Detect which cell encompasses the target text, then output its [x, y] center coordinate. 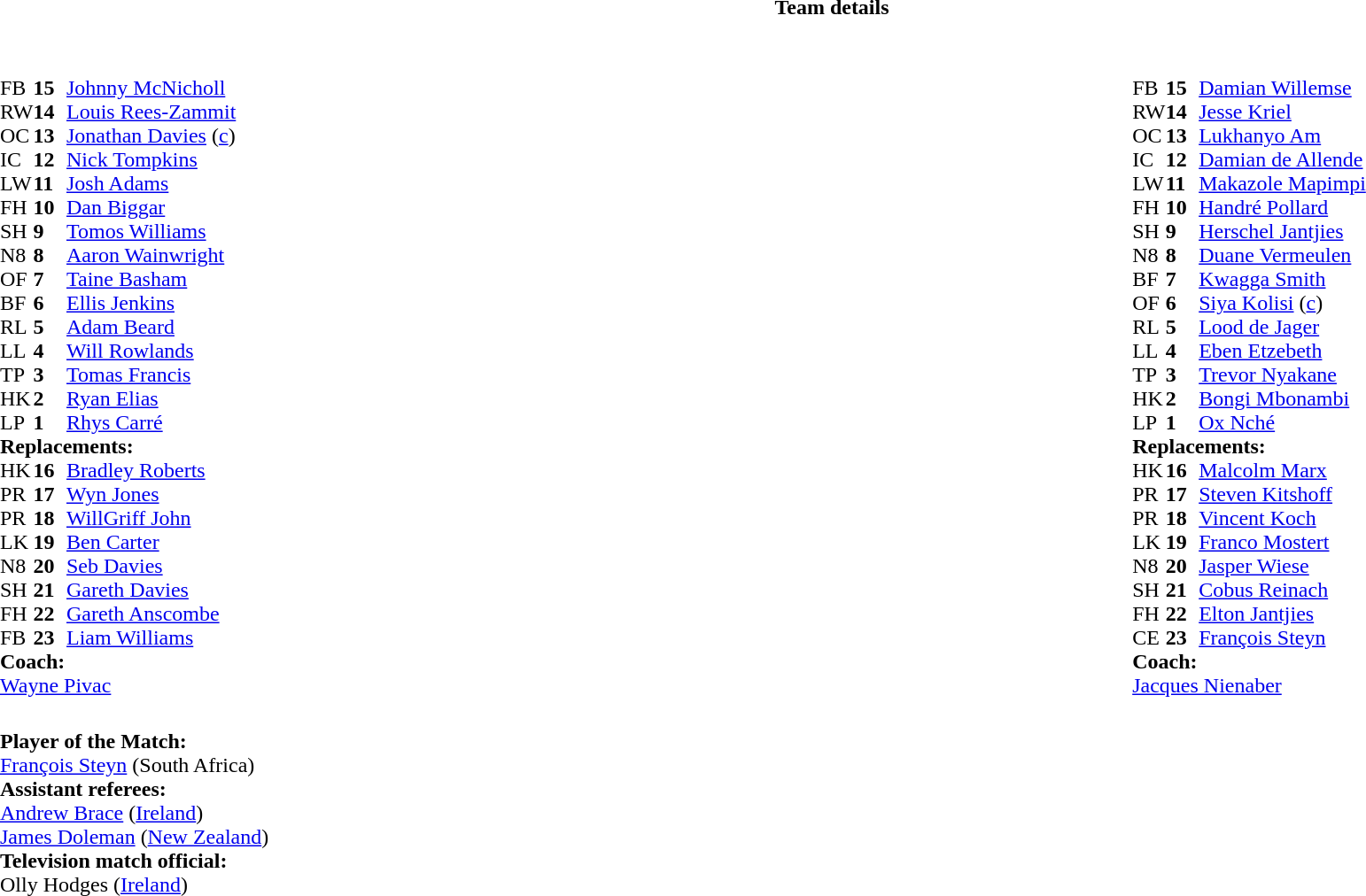
Malcolm Marx [1283, 471]
Taine Basham [151, 280]
Ellis Jenkins [151, 303]
Tomas Francis [151, 375]
Damian de Allende [1283, 159]
Bongi Mbonambi [1283, 398]
Makazole Mapimpi [1283, 184]
Johnny McNicholl [151, 89]
CE [1149, 637]
Liam Williams [151, 637]
Damian Willemse [1283, 89]
Gareth Davies [151, 590]
Rhys Carré [151, 423]
Josh Adams [151, 184]
François Steyn [1283, 637]
Vincent Koch [1283, 519]
Ryan Elias [151, 398]
Franco Mostert [1283, 542]
Ox Nché [1283, 423]
Dan Biggar [151, 207]
Eben Etzebeth [1283, 351]
Jasper Wiese [1283, 567]
Tomos Williams [151, 232]
Jacques Nienaber [1249, 685]
Lood de Jager [1283, 328]
Bradley Roberts [151, 471]
Wayne Pivac [118, 685]
Gareth Anscombe [151, 614]
Lukhanyo Am [1283, 136]
Handré Pollard [1283, 207]
Aaron Wainwright [151, 255]
Seb Davies [151, 567]
Cobus Reinach [1283, 590]
Nick Tompkins [151, 159]
Elton Jantjies [1283, 614]
Duane Vermeulen [1283, 255]
Steven Kitshoff [1283, 494]
Louis Rees-Zammit [151, 112]
Kwagga Smith [1283, 280]
WillGriff John [151, 519]
Jesse Kriel [1283, 112]
Ben Carter [151, 542]
Wyn Jones [151, 494]
Jonathan Davies (c) [151, 136]
Will Rowlands [151, 351]
Trevor Nyakane [1283, 375]
Adam Beard [151, 328]
Herschel Jantjies [1283, 232]
Siya Kolisi (c) [1283, 303]
